Extract the (x, y) coordinate from the center of the cell holding the provided text.  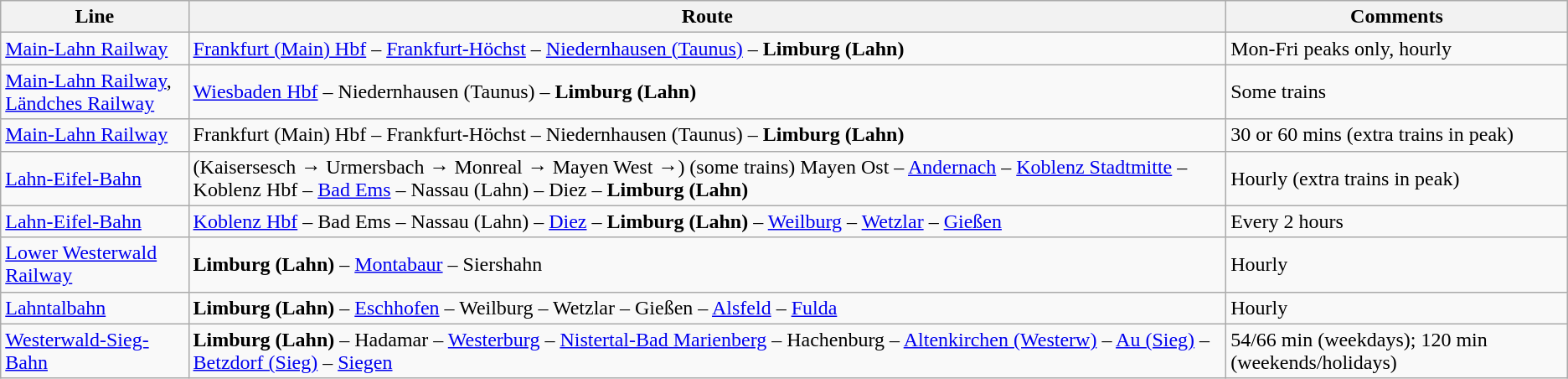
30 or 60 mins (extra trains in peak) (1397, 135)
Main-Lahn Railway, Ländches Railway (95, 92)
Westerwald-Sieg-Bahn (95, 350)
Mon-Fri peaks only, hourly (1397, 49)
Lahntalbahn (95, 308)
54/66 min (weekdays); 120 min (weekends/holidays) (1397, 350)
Wiesbaden Hbf – Niedernhausen (Taunus) – Limburg (Lahn) (707, 92)
Limburg (Lahn) – Hadamar – Westerburg – Nistertal-Bad Marienberg – Hachenburg – Altenkirchen (Westerw) – Au (Sieg) – Betzdorf (Sieg) – Siegen (707, 350)
Limburg (Lahn) – Montabaur – Siershahn (707, 265)
Comments (1397, 17)
Lower Westerwald Railway (95, 265)
Hourly (extra trains in peak) (1397, 178)
Koblenz Hbf – Bad Ems – Nassau (Lahn) – Diez – Limburg (Lahn) – Weilburg – Wetzlar – Gießen (707, 221)
Route (707, 17)
Some trains (1397, 92)
Limburg (Lahn) – Eschhofen – Weilburg – Wetzlar – Gießen – Alsfeld – Fulda (707, 308)
Line (95, 17)
Every 2 hours (1397, 221)
